Find where the given text appears and provide that cell's center as [X, Y] coordinate. 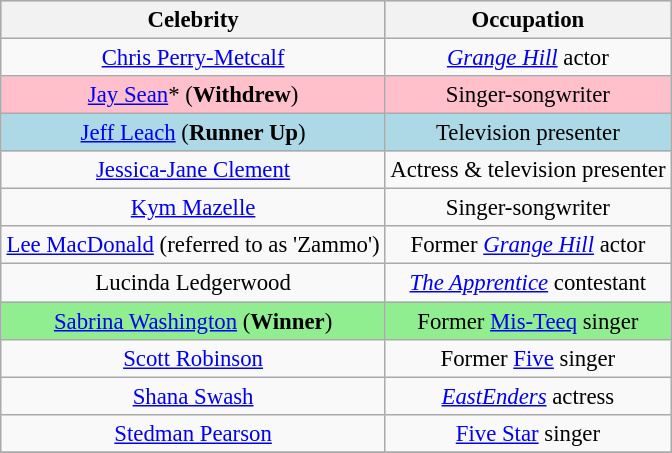
Shana Swash [193, 396]
Actress & television presenter [528, 170]
Lee MacDonald (referred to as 'Zammo') [193, 245]
Five Star singer [528, 433]
Jeff Leach (Runner Up) [193, 133]
Jessica-Jane Clement [193, 170]
Jay Sean* (Withdrew) [193, 95]
EastEnders actress [528, 396]
Former Mis-Teeq singer [528, 321]
Television presenter [528, 133]
Celebrity [193, 20]
Kym Mazelle [193, 208]
Lucinda Ledgerwood [193, 283]
Stedman Pearson [193, 433]
Former Grange Hill actor [528, 245]
The Apprentice contestant [528, 283]
Sabrina Washington (Winner) [193, 321]
Chris Perry-Metcalf [193, 57]
Occupation [528, 20]
Former Five singer [528, 358]
Scott Robinson [193, 358]
Grange Hill actor [528, 57]
